Provide the [X, Y] coordinate of the cell's center where the given text is located.  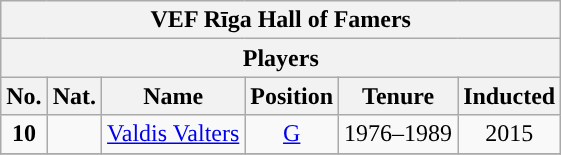
Players [281, 58]
2015 [510, 134]
No. [24, 96]
Nat. [74, 96]
G [292, 134]
VEF Rīga Hall of Famers [281, 20]
Valdis Valters [174, 134]
Tenure [398, 96]
1976–1989 [398, 134]
10 [24, 134]
Inducted [510, 96]
Position [292, 96]
Name [174, 96]
